Capture the cell that displays the provided text and extract its [X, Y] central coordinate. 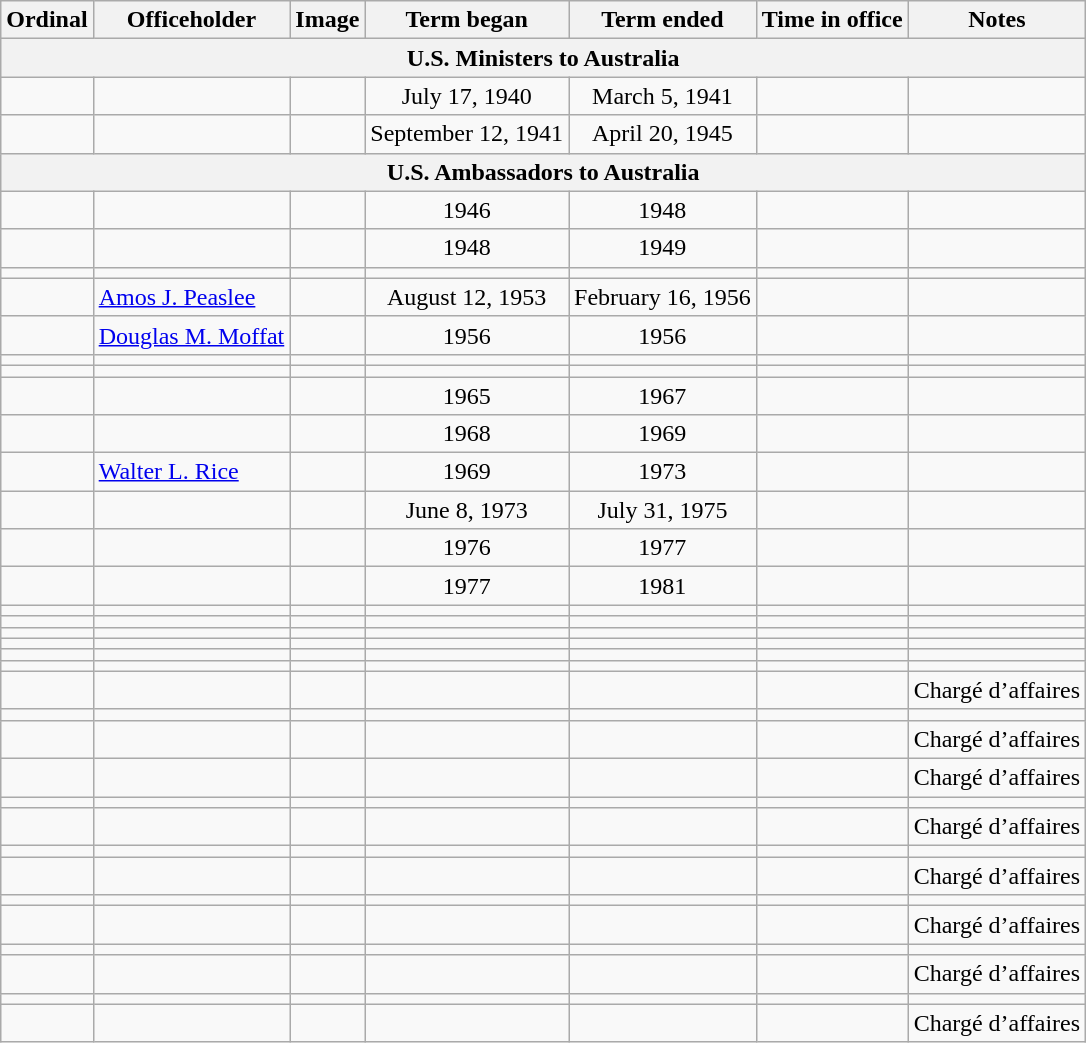
U.S. Ministers to Australia [544, 58]
September 12, 1941 [467, 134]
Term began [467, 20]
1973 [663, 472]
July 31, 1975 [663, 510]
March 5, 1941 [663, 96]
Douglas M. Moffat [192, 335]
Notes [996, 20]
June 8, 1973 [467, 510]
1967 [663, 395]
1968 [467, 434]
April 20, 1945 [663, 134]
Term ended [663, 20]
July 17, 1940 [467, 96]
Walter L. Rice [192, 472]
Officeholder [192, 20]
1949 [663, 248]
1965 [467, 395]
Image [328, 20]
Time in office [832, 20]
Ordinal [47, 20]
U.S. Ambassadors to Australia [544, 172]
Amos J. Peaslee [192, 297]
1946 [467, 210]
February 16, 1956 [663, 297]
August 12, 1953 [467, 297]
1976 [467, 548]
1981 [663, 586]
